Extract the [x, y] coordinate from the center of the cell holding the provided text.  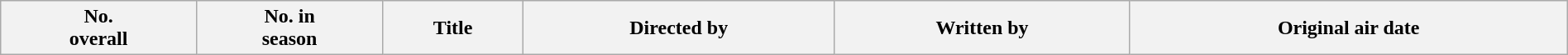
Original air date [1348, 28]
Written by [982, 28]
Directed by [678, 28]
Title [453, 28]
No. inseason [289, 28]
No.overall [99, 28]
